Provide the (x, y) coordinate of the cell's center where the given text is located.  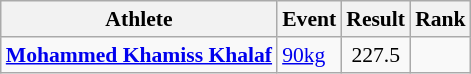
Athlete (139, 19)
Rank (440, 19)
Result (376, 19)
90kg (309, 55)
Mohammed Khamiss Khalaf (139, 55)
Event (309, 19)
227.5 (376, 55)
